Find where the given text appears and provide that cell's center as [x, y] coordinate. 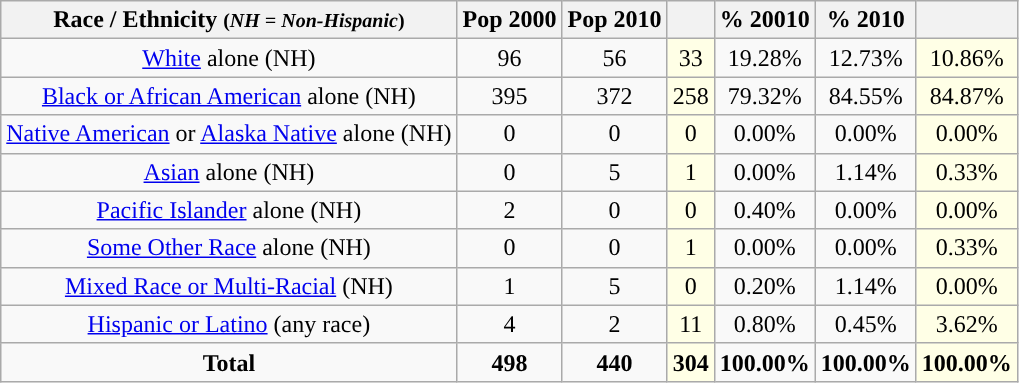
4 [510, 324]
440 [614, 362]
Total [229, 362]
Mixed Race or Multi-Racial (NH) [229, 286]
Pop 2000 [510, 20]
395 [510, 96]
% 2010 [866, 20]
Some Other Race alone (NH) [229, 248]
33 [690, 58]
96 [510, 58]
0.80% [764, 324]
0.40% [764, 210]
Pacific Islander alone (NH) [229, 210]
498 [510, 362]
84.55% [866, 96]
11 [690, 324]
372 [614, 96]
12.73% [866, 58]
Black or African American alone (NH) [229, 96]
258 [690, 96]
19.28% [764, 58]
0.45% [866, 324]
Asian alone (NH) [229, 172]
79.32% [764, 96]
Hispanic or Latino (any race) [229, 324]
84.87% [966, 96]
10.86% [966, 58]
3.62% [966, 324]
% 20010 [764, 20]
Pop 2010 [614, 20]
304 [690, 362]
Race / Ethnicity (NH = Non-Hispanic) [229, 20]
White alone (NH) [229, 58]
56 [614, 58]
0.20% [764, 286]
Native American or Alaska Native alone (NH) [229, 134]
